Pinpoint the cell where the given text exists, returning its [x, y] midpoint coordinate. 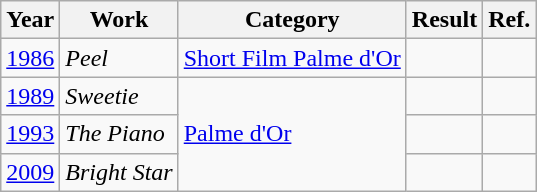
The Piano [119, 134]
Palme d'Or [292, 134]
Peel [119, 58]
2009 [30, 172]
Result [444, 20]
1986 [30, 58]
1993 [30, 134]
Year [30, 20]
Ref. [510, 20]
Short Film Palme d'Or [292, 58]
Category [292, 20]
Bright Star [119, 172]
Work [119, 20]
Sweetie [119, 96]
1989 [30, 96]
